Capture the cell that displays the provided text and extract its (X, Y) central coordinate. 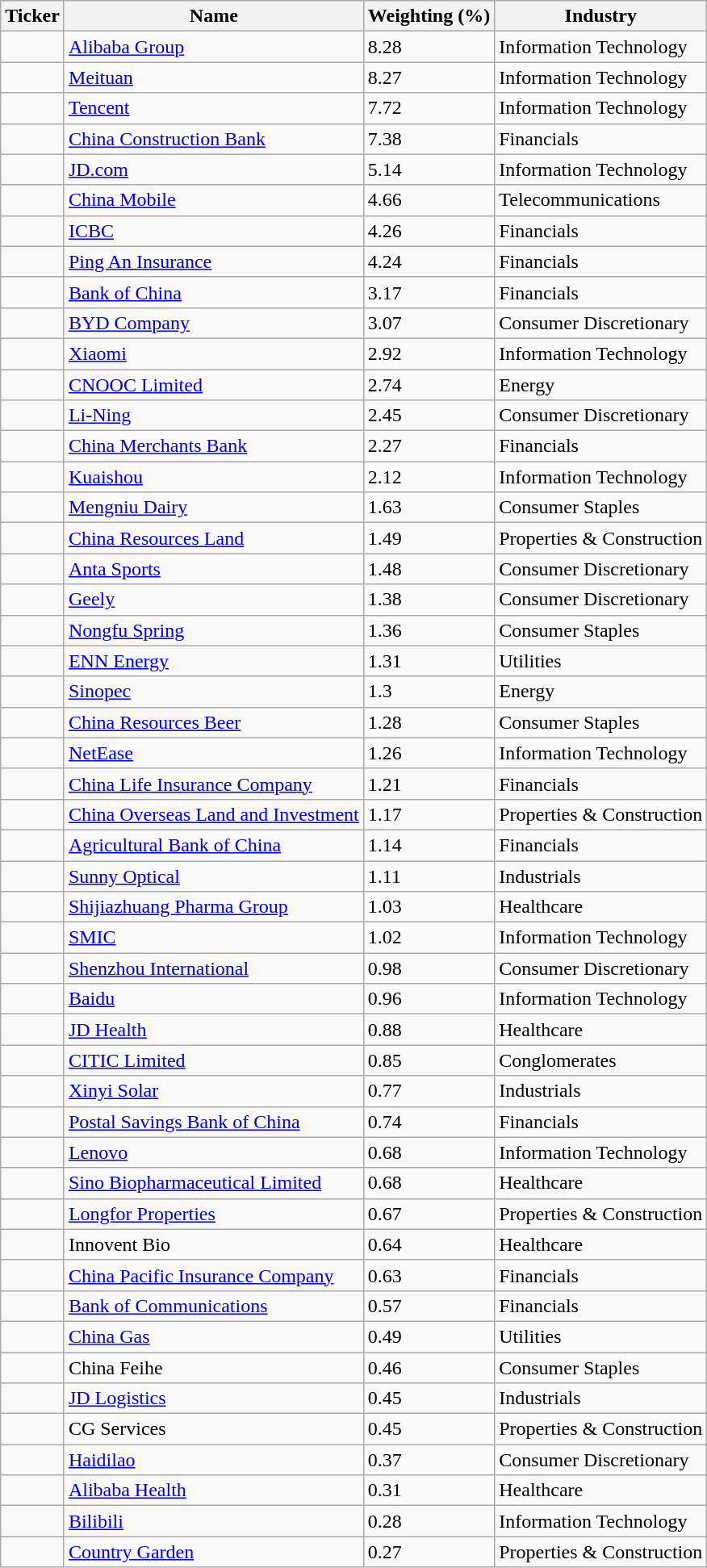
0.63 (429, 1275)
NetEase (213, 753)
Bank of China (213, 292)
Xinyi Solar (213, 1091)
0.31 (429, 1491)
Tencent (213, 108)
China Pacific Insurance Company (213, 1275)
Innovent Bio (213, 1244)
0.27 (429, 1552)
ENN Energy (213, 661)
2.74 (429, 385)
1.11 (429, 876)
0.57 (429, 1306)
Sunny Optical (213, 876)
SMIC (213, 938)
China Mobile (213, 200)
Geely (213, 600)
China Resources Beer (213, 722)
JD Logistics (213, 1399)
Lenovo (213, 1152)
Xiaomi (213, 353)
1.3 (429, 692)
Conglomerates (600, 1060)
JD Health (213, 1030)
Ping An Insurance (213, 261)
China Feihe (213, 1368)
BYD Company (213, 323)
1.17 (429, 814)
1.48 (429, 569)
0.46 (429, 1368)
Weighting (%) (429, 16)
0.77 (429, 1091)
Bilibili (213, 1521)
0.85 (429, 1060)
0.64 (429, 1244)
CITIC Limited (213, 1060)
Country Garden (213, 1552)
JD.com (213, 169)
0.74 (429, 1122)
Alibaba Group (213, 47)
China Gas (213, 1336)
1.26 (429, 753)
Anta Sports (213, 569)
China Construction Bank (213, 139)
2.45 (429, 416)
CG Services (213, 1429)
1.36 (429, 630)
Longfor Properties (213, 1214)
China Overseas Land and Investment (213, 814)
Agricultural Bank of China (213, 845)
0.96 (429, 999)
Alibaba Health (213, 1491)
1.14 (429, 845)
Mengniu Dairy (213, 508)
Shijiazhuang Pharma Group (213, 907)
1.03 (429, 907)
0.98 (429, 968)
CNOOC Limited (213, 385)
1.63 (429, 508)
0.49 (429, 1336)
5.14 (429, 169)
China Merchants Bank (213, 446)
1.28 (429, 722)
Bank of Communications (213, 1306)
Meituan (213, 77)
Sino Biopharmaceutical Limited (213, 1183)
4.26 (429, 231)
Haidilao (213, 1460)
0.88 (429, 1030)
1.49 (429, 538)
China Life Insurance Company (213, 784)
8.27 (429, 77)
2.27 (429, 446)
Nongfu Spring (213, 630)
Industry (600, 16)
4.24 (429, 261)
3.17 (429, 292)
Name (213, 16)
ICBC (213, 231)
2.12 (429, 477)
4.66 (429, 200)
0.67 (429, 1214)
2.92 (429, 353)
Sinopec (213, 692)
0.28 (429, 1521)
Baidu (213, 999)
Telecommunications (600, 200)
Ticker (32, 16)
China Resources Land (213, 538)
7.72 (429, 108)
7.38 (429, 139)
1.31 (429, 661)
Kuaishou (213, 477)
Postal Savings Bank of China (213, 1122)
0.37 (429, 1460)
Shenzhou International (213, 968)
Li-Ning (213, 416)
3.07 (429, 323)
8.28 (429, 47)
1.38 (429, 600)
1.21 (429, 784)
1.02 (429, 938)
